Output the [X, Y] coordinate of the center of the cell containing the given text.  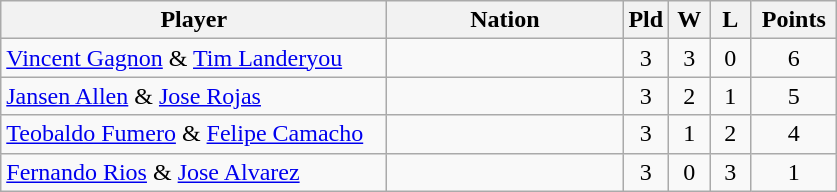
4 [794, 134]
Teobaldo Fumero & Felipe Camacho [194, 134]
5 [794, 96]
Jansen Allen & Jose Rojas [194, 96]
Points [794, 20]
6 [794, 58]
W [690, 20]
Nation [505, 20]
Vincent Gagnon & Tim Landeryou [194, 58]
Pld [646, 20]
Fernando Rios & Jose Alvarez [194, 172]
Player [194, 20]
L [730, 20]
